Provide the [X, Y] coordinate of the cell's center where the given text is located.  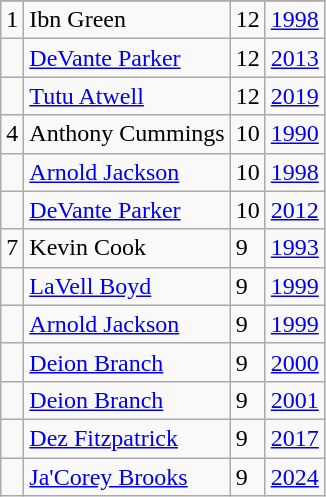
LaVell Boyd [127, 286]
2019 [294, 96]
Ibn Green [127, 20]
Ja'Corey Brooks [127, 477]
2000 [294, 362]
2001 [294, 400]
1990 [294, 134]
Tutu Atwell [127, 96]
2017 [294, 438]
Kevin Cook [127, 248]
2013 [294, 58]
2024 [294, 477]
1 [12, 20]
4 [12, 134]
7 [12, 248]
2012 [294, 210]
Anthony Cummings [127, 134]
1993 [294, 248]
Dez Fitzpatrick [127, 438]
